Extract the [x, y] coordinate from the center of the cell holding the provided text.  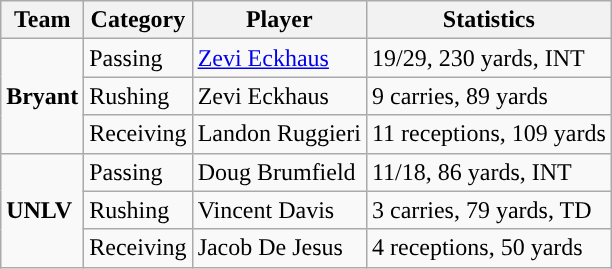
Bryant [42, 96]
11 receptions, 109 yards [488, 134]
19/29, 230 yards, INT [488, 58]
Player [279, 20]
Doug Brumfield [279, 172]
Statistics [488, 20]
Category [138, 20]
Team [42, 20]
11/18, 86 yards, INT [488, 172]
Vincent Davis [279, 210]
Jacob De Jesus [279, 248]
UNLV [42, 210]
9 carries, 89 yards [488, 96]
3 carries, 79 yards, TD [488, 210]
4 receptions, 50 yards [488, 248]
Landon Ruggieri [279, 134]
